Output the [X, Y] coordinate of the center of the cell containing the given text.  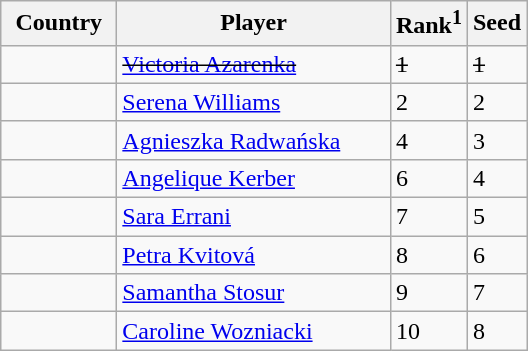
10 [428, 331]
Serena Williams [254, 102]
Angelique Kerber [254, 178]
3 [496, 140]
Rank1 [428, 24]
Samantha Stosur [254, 293]
Caroline Wozniacki [254, 331]
Petra Kvitová [254, 255]
Seed [496, 24]
Player [254, 24]
9 [428, 293]
5 [496, 217]
Victoria Azarenka [254, 64]
Sara Errani [254, 217]
Agnieszka Radwańska [254, 140]
Country [59, 24]
